Find where the given text appears and provide that cell's center as [x, y] coordinate. 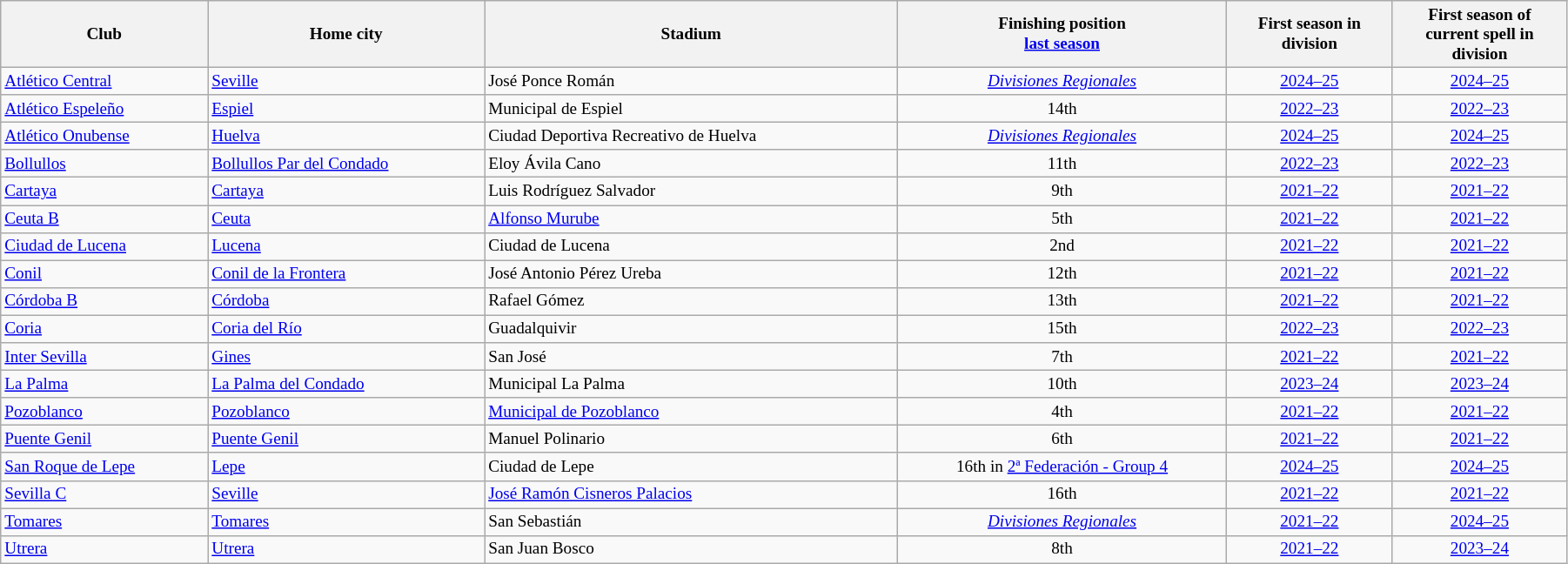
Atlético Onubense [104, 136]
Atlético Espeleño [104, 109]
Finishing positionlast season [1062, 35]
Conil de la Frontera [346, 274]
12th [1062, 274]
2nd [1062, 246]
15th [1062, 329]
Home city [346, 35]
Municipal de Espiel [691, 109]
Córdoba [346, 301]
16th [1062, 494]
Bollullos [104, 164]
First season indivision [1309, 35]
7th [1062, 357]
Conil [104, 274]
José Antonio Pérez Ureba [691, 274]
4th [1062, 412]
Ciudad de Lepe [691, 467]
Municipal La Palma [691, 384]
Bollullos Par del Condado [346, 164]
Coria [104, 329]
Ceuta B [104, 218]
Lepe [346, 467]
Ciudad Deportiva Recreativo de Huelva [691, 136]
Espiel [346, 109]
Rafael Gómez [691, 301]
Manuel Polinario [691, 440]
José Ramón Cisneros Palacios [691, 494]
Córdoba B [104, 301]
Huelva [346, 136]
Lucena [346, 246]
Inter Sevilla [104, 357]
San Roque de Lepe [104, 467]
San Juan Bosco [691, 549]
14th [1062, 109]
Guadalquivir [691, 329]
Coria del Río [346, 329]
Alfonso Murube [691, 218]
10th [1062, 384]
Sevilla C [104, 494]
Luis Rodríguez Salvador [691, 191]
16th in 2ª Federación - Group 4 [1062, 467]
First season ofcurrent spell in division [1479, 35]
Atlético Central [104, 81]
9th [1062, 191]
La Palma [104, 384]
11th [1062, 164]
6th [1062, 440]
Eloy Ávila Cano [691, 164]
8th [1062, 549]
San Sebastián [691, 521]
Municipal de Pozoblanco [691, 412]
Gines [346, 357]
La Palma del Condado [346, 384]
Club [104, 35]
13th [1062, 301]
José Ponce Román [691, 81]
5th [1062, 218]
Ceuta [346, 218]
Stadium [691, 35]
San José [691, 357]
